Identify which cell holds the provided text, then report its (x, y) central coordinate. 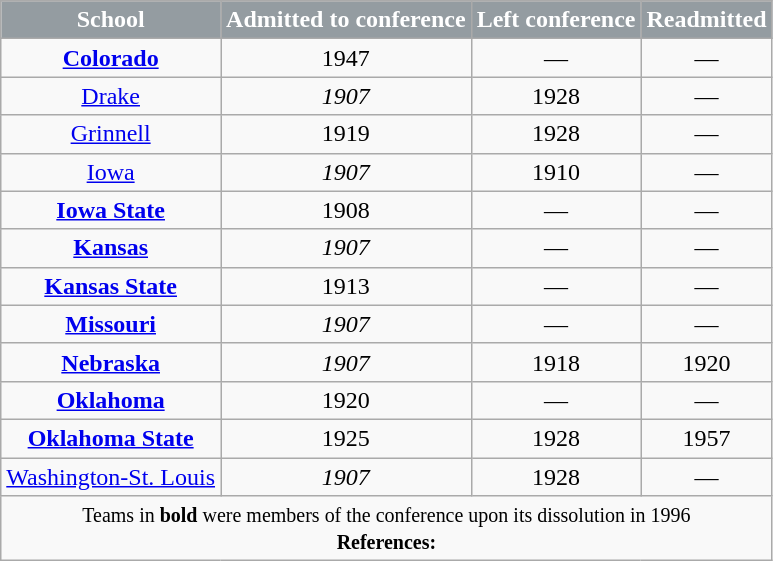
1913 (346, 286)
Nebraska (111, 362)
Grinnell (111, 134)
Iowa State (111, 210)
1918 (556, 362)
1957 (706, 438)
Missouri (111, 324)
Washington-St. Louis (111, 477)
Teams in bold were members of the conference upon its dissolution in 1996 References: (386, 528)
1908 (346, 210)
Readmitted (706, 20)
Admitted to conference (346, 20)
1925 (346, 438)
Left conference (556, 20)
School (111, 20)
Kansas State (111, 286)
1910 (556, 172)
Kansas (111, 248)
1947 (346, 58)
Iowa (111, 172)
Colorado (111, 58)
Drake (111, 96)
1919 (346, 134)
Oklahoma State (111, 438)
Oklahoma (111, 400)
